For the text-containing cell, return its midpoint in (x, y) coordinate format. 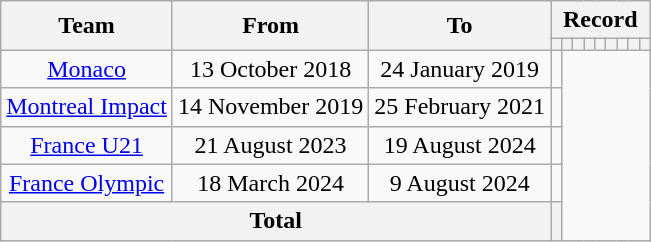
25 February 2021 (460, 107)
Total (276, 221)
19 August 2024 (460, 145)
Montreal Impact (87, 107)
Team (87, 26)
Record (600, 20)
France Olympic (87, 183)
From (270, 26)
14 November 2019 (270, 107)
To (460, 26)
24 January 2019 (460, 69)
France U21 (87, 145)
18 March 2024 (270, 183)
9 August 2024 (460, 183)
21 August 2023 (270, 145)
13 October 2018 (270, 69)
Monaco (87, 69)
